Return the (x, y) coordinate for the center point of the cell that contains the specified text.  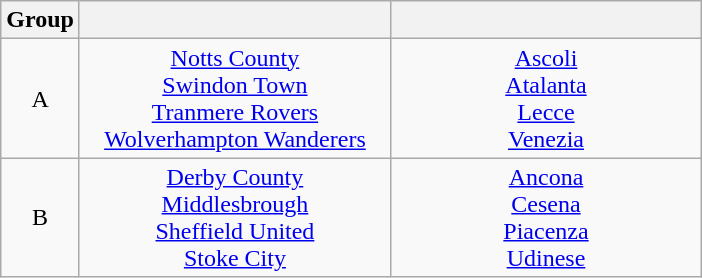
Notts CountySwindon TownTranmere RoversWolverhampton Wanderers (234, 98)
B (40, 218)
AscoliAtalantaLecceVenezia (546, 98)
Derby CountyMiddlesbroughSheffield UnitedStoke City (234, 218)
Group (40, 20)
AnconaCesenaPiacenzaUdinese (546, 218)
A (40, 98)
